Output the (X, Y) coordinate of the center of the cell containing the given text.  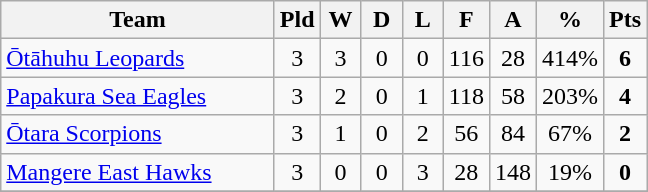
19% (570, 172)
A (512, 20)
67% (570, 134)
Pld (297, 20)
Papakura Sea Eagles (138, 96)
148 (512, 172)
203% (570, 96)
Ōtāhuhu Leopards (138, 58)
116 (466, 58)
6 (626, 58)
L (422, 20)
4 (626, 96)
% (570, 20)
F (466, 20)
Ōtara Scorpions (138, 134)
118 (466, 96)
Team (138, 20)
414% (570, 58)
58 (512, 96)
Mangere East Hawks (138, 172)
W (340, 20)
56 (466, 134)
84 (512, 134)
D (382, 20)
Pts (626, 20)
